Return (X, Y) of the center of cell containing provided text 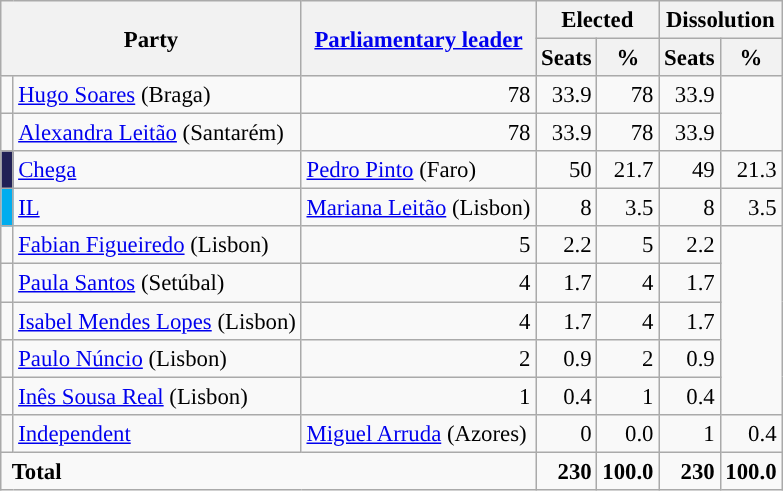
Miguel Arruda (Azores) (418, 433)
Elected (598, 20)
Fabian Figueiredo (Lisbon) (157, 245)
0 (566, 433)
Pedro Pinto (Faro) (418, 170)
Inês Sousa Real (Lisbon) (157, 396)
Hugo Soares (Braga) (157, 95)
50 (566, 170)
Dissolution (720, 20)
Party (151, 38)
Independent (157, 433)
49 (690, 170)
Paula Santos (Setúbal) (157, 283)
Mariana Leitão (Lisbon) (418, 208)
0.0 (628, 433)
21.3 (751, 170)
Parliamentary leader (418, 38)
Paulo Núncio (Lisbon) (157, 358)
Total (268, 471)
IL (157, 208)
Isabel Mendes Lopes (Lisbon) (157, 321)
Chega (157, 170)
21.7 (628, 170)
Alexandra Leitão (Santarém) (157, 133)
